From the cell containing the given text, extract its center point as [x, y] coordinate. 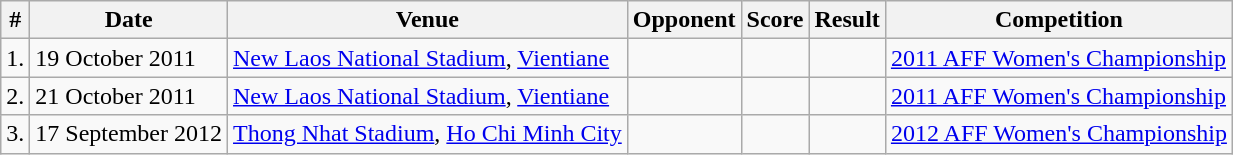
Thong Nhat Stadium, Ho Chi Minh City [428, 134]
# [16, 20]
Competition [1058, 20]
Opponent [684, 20]
2012 AFF Women's Championship [1058, 134]
Score [775, 20]
19 October 2011 [129, 58]
1. [16, 58]
3. [16, 134]
17 September 2012 [129, 134]
Result [847, 20]
Venue [428, 20]
21 October 2011 [129, 96]
2. [16, 96]
Date [129, 20]
